For the text-containing cell, return its midpoint in [X, Y] coordinate format. 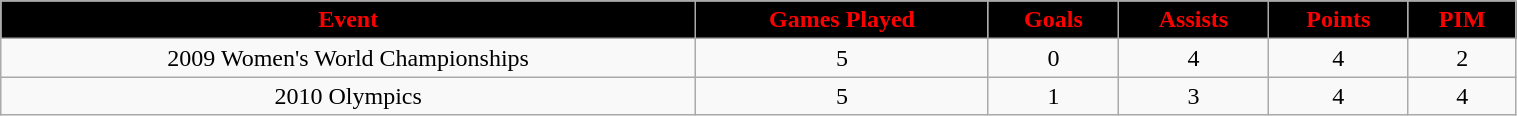
Points [1338, 20]
2010 Olympics [348, 96]
Assists [1193, 20]
Event [348, 20]
0 [1053, 58]
PIM [1462, 20]
2009 Women's World Championships [348, 58]
3 [1193, 96]
2 [1462, 58]
1 [1053, 96]
Games Played [842, 20]
Goals [1053, 20]
